Find where the given text appears and provide that cell's center as (X, Y) coordinate. 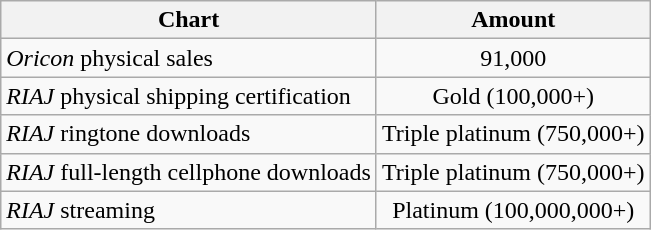
Amount (513, 20)
Chart (189, 20)
Oricon physical sales (189, 58)
Gold (100,000+) (513, 96)
Platinum (100,000,000+) (513, 210)
RIAJ streaming (189, 210)
91,000 (513, 58)
RIAJ physical shipping certification (189, 96)
RIAJ ringtone downloads (189, 134)
RIAJ full-length cellphone downloads (189, 172)
